Search for the cell housing the specified text and yield its (x, y) center coordinate. 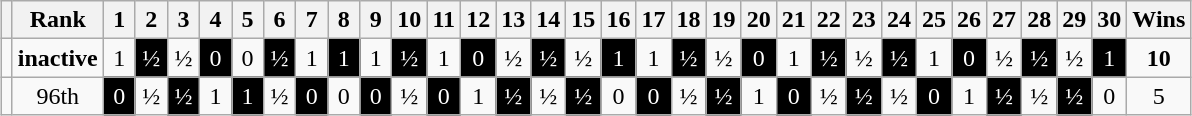
9 (376, 20)
11 (444, 20)
13 (514, 20)
6 (280, 20)
18 (688, 20)
19 (724, 20)
22 (828, 20)
Rank (58, 20)
inactive (58, 58)
14 (548, 20)
23 (864, 20)
29 (1074, 20)
12 (478, 20)
20 (758, 20)
96th (58, 96)
Wins (1159, 20)
24 (898, 20)
16 (618, 20)
27 (1004, 20)
17 (654, 20)
7 (312, 20)
25 (934, 20)
26 (970, 20)
8 (344, 20)
4 (215, 20)
28 (1040, 20)
2 (151, 20)
15 (584, 20)
21 (794, 20)
30 (1110, 20)
3 (183, 20)
